Determine the [X, Y] coordinate at the center of the cell enclosing the given text.  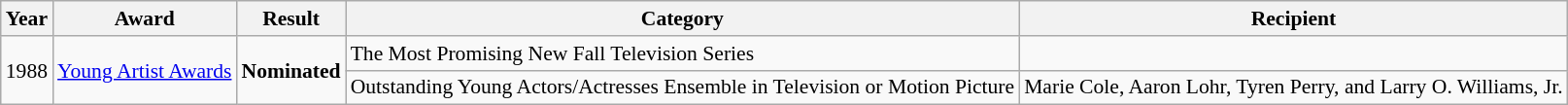
Marie Cole, Aaron Lohr, Tyren Perry, and Larry O. Williams, Jr. [1294, 87]
Outstanding Young Actors/Actresses Ensemble in Television or Motion Picture [683, 87]
Young Artist Awards [144, 70]
1988 [27, 70]
The Most Promising New Fall Television Series [683, 53]
Category [683, 18]
Year [27, 18]
Award [144, 18]
Recipient [1294, 18]
Nominated [291, 70]
Result [291, 18]
